Identify which cell holds the provided text, then report its (x, y) central coordinate. 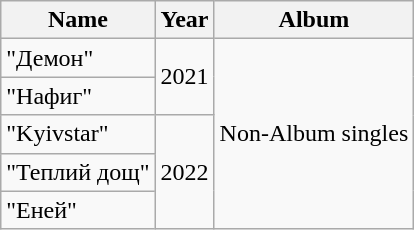
"Демон" (78, 58)
"Еней" (78, 210)
Non-Album singles (314, 134)
Year (184, 20)
"Kyivstar" (78, 134)
Album (314, 20)
"Теплий дощ" (78, 172)
2022 (184, 172)
2021 (184, 77)
"Нафиг" (78, 96)
Name (78, 20)
